Extract the (X, Y) coordinate from the center of the cell holding the provided text.  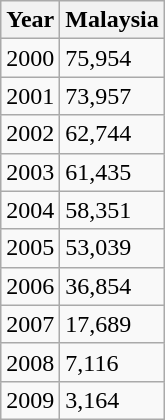
61,435 (112, 172)
17,689 (112, 324)
2004 (30, 210)
Malaysia (112, 20)
2009 (30, 400)
2003 (30, 172)
2005 (30, 248)
73,957 (112, 96)
Year (30, 20)
62,744 (112, 134)
53,039 (112, 248)
2007 (30, 324)
2002 (30, 134)
58,351 (112, 210)
2006 (30, 286)
3,164 (112, 400)
36,854 (112, 286)
7,116 (112, 362)
2000 (30, 58)
75,954 (112, 58)
2008 (30, 362)
2001 (30, 96)
